Output the [X, Y] coordinate of the center of the cell containing the given text.  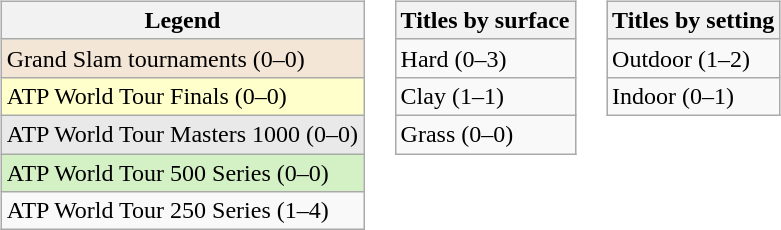
ATP World Tour Finals (0–0) [182, 96]
Grass (0–0) [485, 134]
Legend [182, 20]
Clay (1–1) [485, 96]
ATP World Tour 250 Series (1–4) [182, 211]
Titles by surface [485, 20]
ATP World Tour 500 Series (0–0) [182, 173]
Hard (0–3) [485, 58]
Titles by setting [694, 20]
Indoor (0–1) [694, 96]
ATP World Tour Masters 1000 (0–0) [182, 134]
Grand Slam tournaments (0–0) [182, 58]
Outdoor (1–2) [694, 58]
